Pinpoint the cell where the given text exists, returning its (x, y) midpoint coordinate. 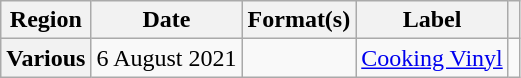
Label (432, 20)
Cooking Vinyl (432, 58)
Date (166, 20)
Region (46, 20)
Format(s) (299, 20)
6 August 2021 (166, 58)
Various (46, 58)
